Find where the given text appears and provide that cell's center as (x, y) coordinate. 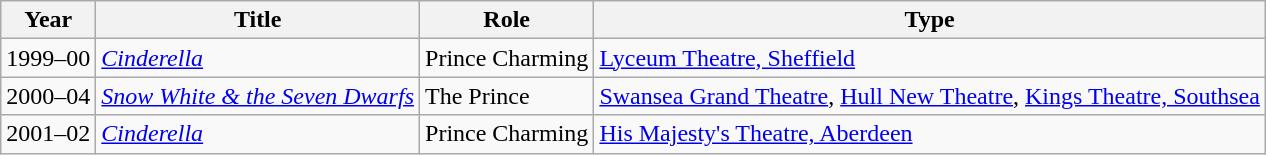
Year (48, 20)
Role (507, 20)
2000–04 (48, 96)
Type (930, 20)
Lyceum Theatre, Sheffield (930, 58)
His Majesty's Theatre, Aberdeen (930, 134)
Title (258, 20)
1999–00 (48, 58)
Snow White & the Seven Dwarfs (258, 96)
2001–02 (48, 134)
The Prince (507, 96)
Swansea Grand Theatre, Hull New Theatre, Kings Theatre, Southsea (930, 96)
